Determine the [X, Y] coordinate at the center of the cell enclosing the given text.  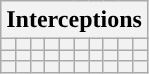
Interceptions [74, 20]
